Capture the cell that displays the provided text and extract its (X, Y) central coordinate. 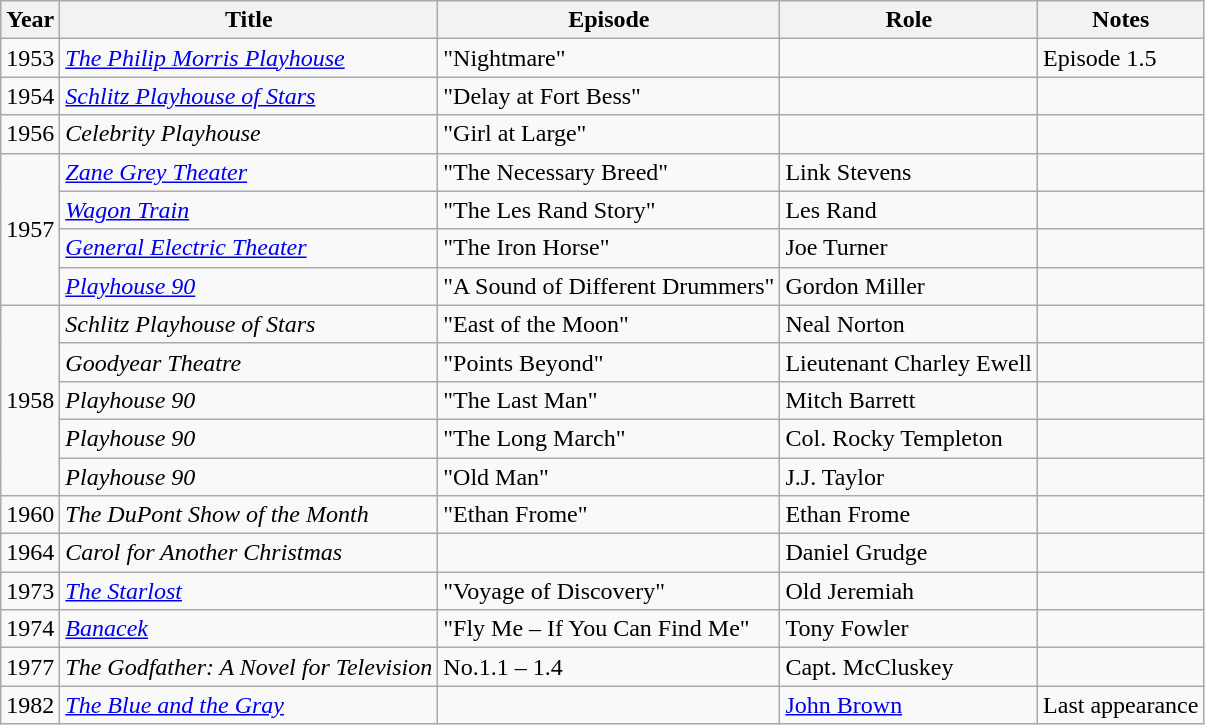
"Voyage of Discovery" (609, 591)
"The Long March" (609, 438)
"Old Man" (609, 477)
Link Stevens (909, 172)
Joe Turner (909, 248)
Wagon Train (249, 210)
Zane Grey Theater (249, 172)
The DuPont Show of the Month (249, 515)
Neal Norton (909, 324)
1957 (30, 229)
"Fly Me – If You Can Find Me" (609, 629)
"Girl at Large" (609, 134)
1954 (30, 96)
Episode (609, 20)
The Godfather: A Novel for Television (249, 667)
Year (30, 20)
1982 (30, 705)
1956 (30, 134)
"A Sound of Different Drummers" (609, 286)
Old Jeremiah (909, 591)
John Brown (909, 705)
The Starlost (249, 591)
1953 (30, 58)
Tony Fowler (909, 629)
"East of the Moon" (609, 324)
"The Last Man" (609, 400)
No.1.1 – 1.4 (609, 667)
Ethan Frome (909, 515)
Carol for Another Christmas (249, 553)
Title (249, 20)
1973 (30, 591)
Mitch Barrett (909, 400)
Last appearance (1121, 705)
"The Necessary Breed" (609, 172)
Gordon Miller (909, 286)
Col. Rocky Templeton (909, 438)
Celebrity Playhouse (249, 134)
"The Iron Horse" (609, 248)
J.J. Taylor (909, 477)
Notes (1121, 20)
Episode 1.5 (1121, 58)
"Nightmare" (609, 58)
Banacek (249, 629)
Goodyear Theatre (249, 362)
1977 (30, 667)
"The Les Rand Story" (609, 210)
Role (909, 20)
1974 (30, 629)
"Ethan Frome" (609, 515)
The Blue and the Gray (249, 705)
"Delay at Fort Bess" (609, 96)
General Electric Theater (249, 248)
Lieutenant Charley Ewell (909, 362)
Daniel Grudge (909, 553)
1960 (30, 515)
Les Rand (909, 210)
1964 (30, 553)
"Points Beyond" (609, 362)
The Philip Morris Playhouse (249, 58)
Capt. McCluskey (909, 667)
1958 (30, 400)
